For the text-containing cell, return its midpoint in [X, Y] coordinate format. 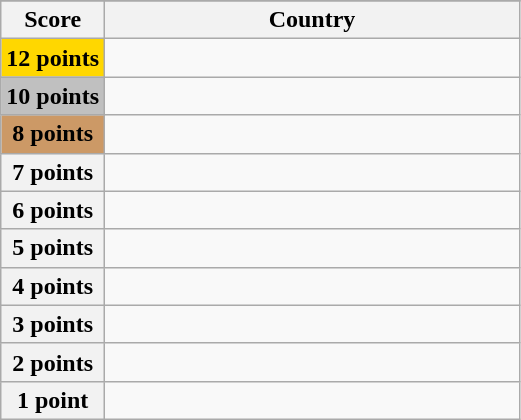
4 points [53, 286]
2 points [53, 362]
8 points [53, 134]
Score [53, 20]
1 point [53, 400]
12 points [53, 58]
7 points [53, 172]
10 points [53, 96]
3 points [53, 324]
5 points [53, 248]
Country [312, 20]
6 points [53, 210]
